Locate the cell with the specified text and output its [x, y] center coordinate. 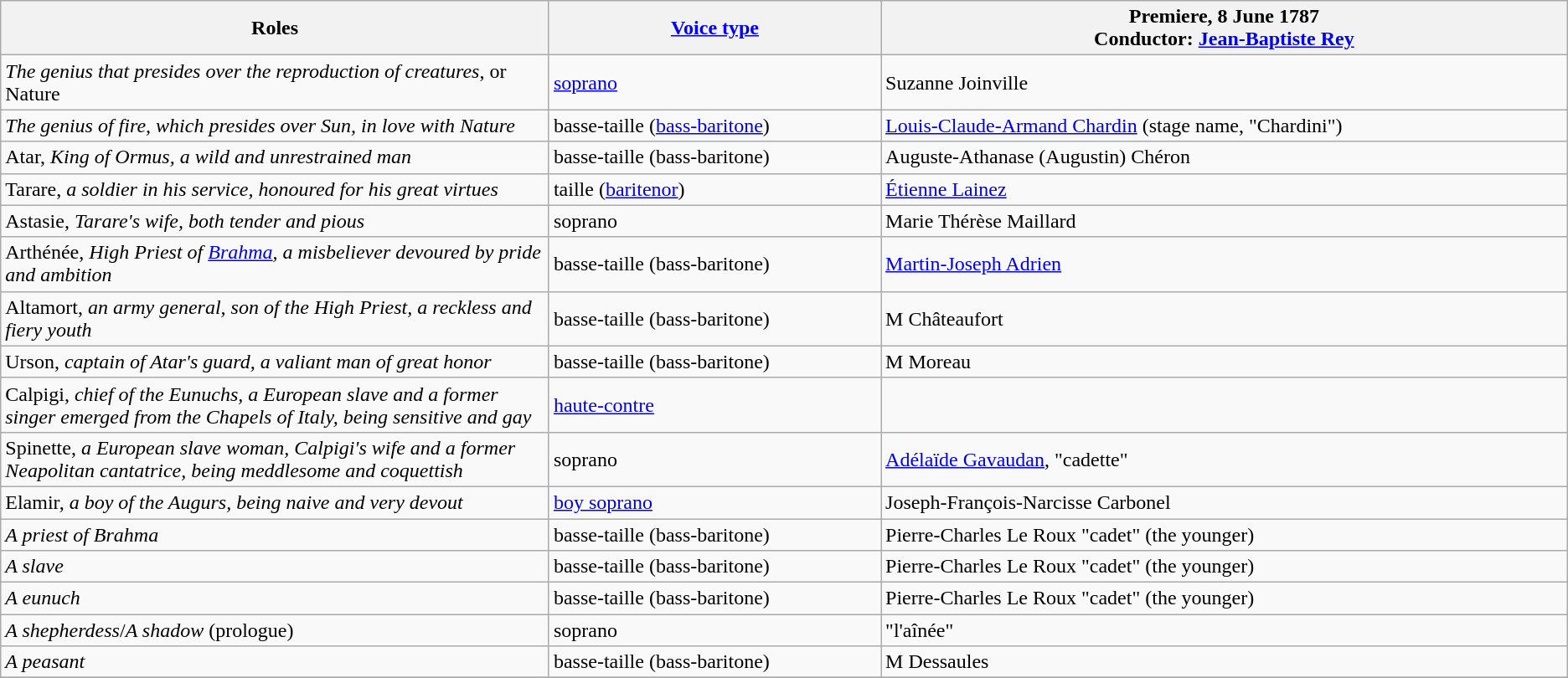
Premiere, 8 June 1787Conductor: Jean-Baptiste Rey [1225, 28]
Suzanne Joinville [1225, 82]
Urson, captain of Atar's guard, a valiant man of great honor [275, 362]
Martin-Joseph Adrien [1225, 265]
haute-contre [714, 405]
Étienne Lainez [1225, 189]
Elamir, a boy of the Augurs, being naive and very devout [275, 502]
Arthénée, High Priest of Brahma, a misbeliever devoured by pride and ambition [275, 265]
Calpigi, chief of the Eunuchs, a European slave and a former singer emerged from the Chapels of Italy, being sensitive and gay [275, 405]
A eunuch [275, 598]
Louis-Claude-Armand Chardin (stage name, "Chardini") [1225, 126]
A shepherdess/A shadow (prologue) [275, 630]
taille (baritenor) [714, 189]
The genius that presides over the reproduction of creatures, or Nature [275, 82]
Spinette, a European slave woman, Calpigi's wife and a former Neapolitan cantatrice, being meddlesome and coquettish [275, 459]
Atar, King of Ormus, a wild and unrestrained man [275, 157]
A priest of Brahma [275, 535]
Roles [275, 28]
boy soprano [714, 502]
Voice type [714, 28]
Auguste-Athanase (Augustin) Chéron [1225, 157]
Adélaïde Gavaudan, "cadette" [1225, 459]
Astasie, Tarare's wife, both tender and pious [275, 221]
M Châteaufort [1225, 318]
A slave [275, 567]
The genius of fire, which presides over Sun, in love with Nature [275, 126]
A peasant [275, 662]
"l'aînée" [1225, 630]
M Moreau [1225, 362]
Tarare, a soldier in his service, honoured for his great virtues [275, 189]
Marie Thérèse Maillard [1225, 221]
M Dessaules [1225, 662]
Altamort, an army general, son of the High Priest, a reckless and fiery youth [275, 318]
Joseph-François-Narcisse Carbonel [1225, 502]
